Provide the [X, Y] coordinate of the cell's center where the given text is located.  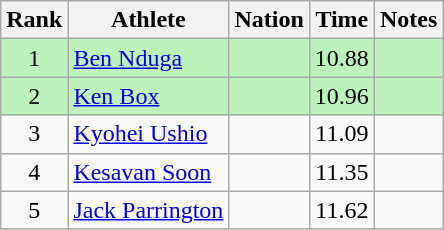
Kesavan Soon [148, 172]
Rank [34, 20]
10.96 [342, 96]
11.09 [342, 134]
Nation [269, 20]
Jack Parrington [148, 210]
Time [342, 20]
11.62 [342, 210]
10.88 [342, 58]
Notes [408, 20]
Ben Nduga [148, 58]
1 [34, 58]
Kyohei Ushio [148, 134]
Athlete [148, 20]
Ken Box [148, 96]
5 [34, 210]
11.35 [342, 172]
3 [34, 134]
4 [34, 172]
2 [34, 96]
